Capture the cell that displays the provided text and extract its [x, y] central coordinate. 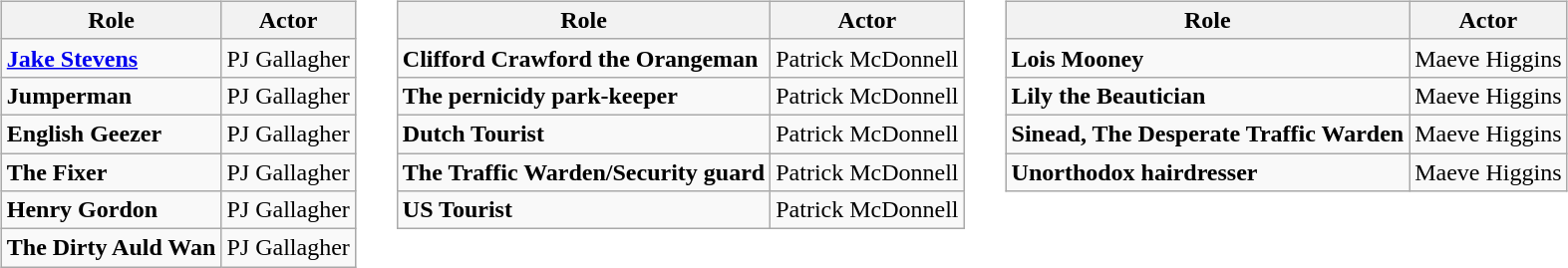
The Traffic Warden/Security guard [583, 172]
Dutch Tourist [583, 134]
The Fixer [112, 172]
US Tourist [583, 210]
Jumperman [112, 96]
Jake Stevens [112, 58]
Unorthodox hairdresser [1208, 172]
Lily the Beautician [1208, 96]
Sinead, The Desperate Traffic Warden [1208, 134]
The Dirty Auld Wan [112, 248]
Lois Mooney [1208, 58]
The pernicidy park-keeper [583, 96]
English Geezer [112, 134]
Clifford Crawford the Orangeman [583, 58]
Henry Gordon [112, 210]
